Extract the (X, Y) coordinate from the center of the cell holding the provided text.  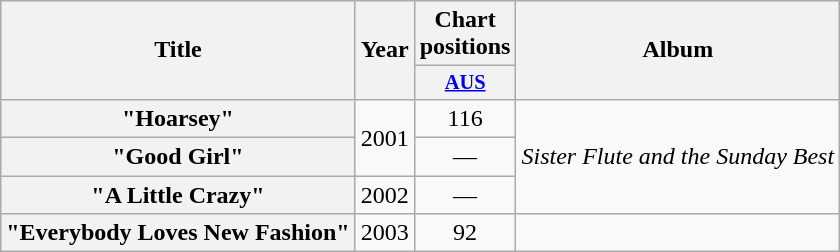
"Hoarsey" (178, 118)
"Everybody Loves New Fashion" (178, 233)
"Good Girl" (178, 157)
Title (178, 50)
"A Little Crazy" (178, 195)
116 (465, 118)
Year (384, 50)
2002 (384, 195)
Chart positions (465, 34)
AUS (465, 83)
Album (678, 50)
2003 (384, 233)
2001 (384, 137)
92 (465, 233)
Sister Flute and the Sunday Best (678, 156)
